Return [X, Y] of the center of cell containing provided text 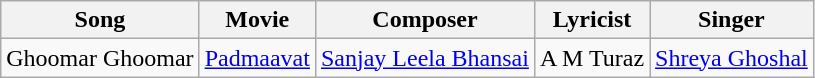
Singer [732, 20]
Sanjay Leela Bhansai [424, 58]
Song [100, 20]
Shreya Ghoshal [732, 58]
A M Turaz [592, 58]
Ghoomar Ghoomar [100, 58]
Movie [257, 20]
Lyricist [592, 20]
Composer [424, 20]
Padmaavat [257, 58]
